Output the (x, y) coordinate of the center of the cell containing the given text.  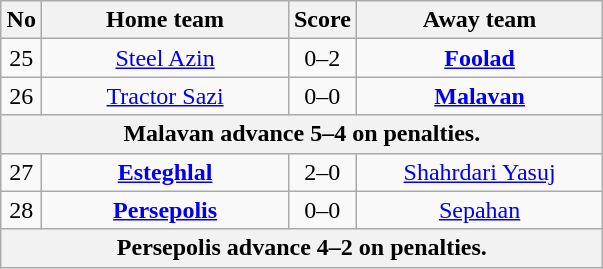
25 (22, 58)
Steel Azin (166, 58)
Malavan (480, 96)
28 (22, 210)
Shahrdari Yasuj (480, 172)
Esteghlal (166, 172)
2–0 (322, 172)
Persepolis (166, 210)
0–2 (322, 58)
Tractor Sazi (166, 96)
Score (322, 20)
Persepolis advance 4–2 on penalties. (302, 248)
Malavan advance 5–4 on penalties. (302, 134)
Foolad (480, 58)
Home team (166, 20)
Away team (480, 20)
26 (22, 96)
Sepahan (480, 210)
No (22, 20)
27 (22, 172)
